Search for the cell housing the specified text and yield its (x, y) center coordinate. 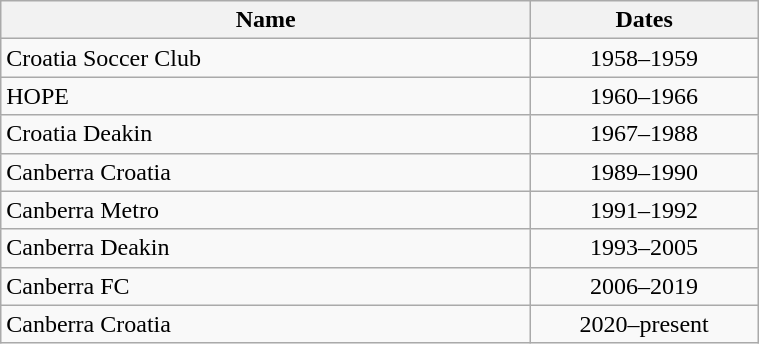
1960–1966 (644, 96)
Croatia Soccer Club (266, 58)
2006–2019 (644, 286)
Canberra Metro (266, 210)
1967–1988 (644, 134)
Canberra Deakin (266, 248)
1989–1990 (644, 172)
2020–present (644, 324)
Croatia Deakin (266, 134)
Dates (644, 20)
HOPE (266, 96)
1991–1992 (644, 210)
1993–2005 (644, 248)
Name (266, 20)
Canberra FC (266, 286)
1958–1959 (644, 58)
